Locate the cell with the specified text and output its (X, Y) center coordinate. 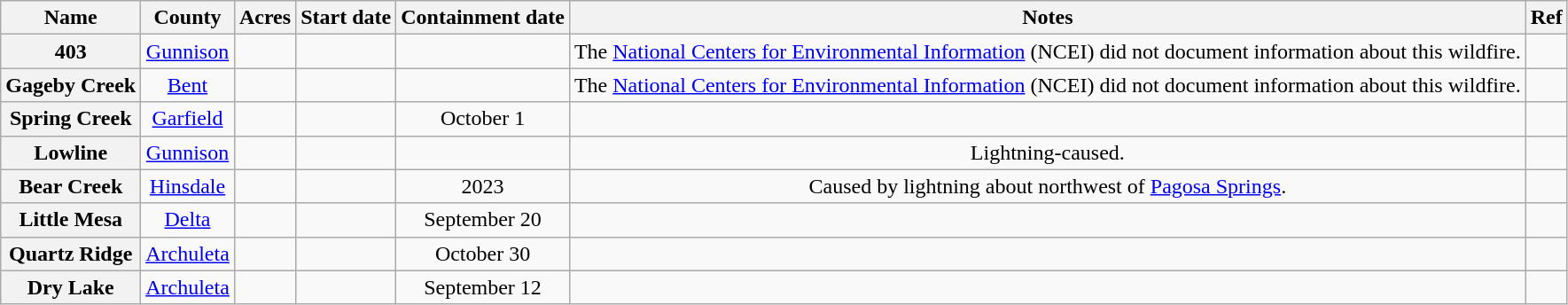
Start date (346, 18)
2023 (483, 186)
403 (71, 51)
September 12 (483, 287)
Garfield (188, 119)
Spring Creek (71, 119)
Bear Creek (71, 186)
Gageby Creek (71, 85)
Little Mesa (71, 220)
Quartz Ridge (71, 254)
October 1 (483, 119)
Dry Lake (71, 287)
Delta (188, 220)
Bent (188, 85)
Ref (1546, 18)
September 20 (483, 220)
Lowline (71, 152)
Notes (1048, 18)
Name (71, 18)
Caused by lightning about northwest of Pagosa Springs. (1048, 186)
Containment date (483, 18)
County (188, 18)
Acres (264, 18)
Lightning-caused. (1048, 152)
October 30 (483, 254)
Hinsdale (188, 186)
